Identify which cell holds the provided text, then report its [x, y] central coordinate. 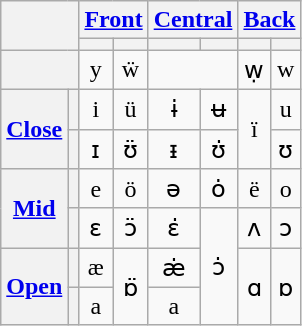
Open [34, 287]
ɒ [286, 287]
Mid [34, 208]
Back [270, 20]
ɒ̈ [130, 287]
ʊ̇ [219, 149]
ɨ [174, 109]
Front [114, 20]
ə [174, 189]
ʉ [219, 109]
ɔ̈ [130, 228]
y [96, 70]
Central [193, 20]
ɔ [286, 228]
æ [96, 268]
ʊ̈ [130, 149]
ɑ [254, 287]
ɔ̇ [219, 266]
w [286, 70]
ẅ [130, 70]
ɪ [96, 149]
o [286, 189]
ᵻ [174, 149]
ï [254, 128]
i [96, 109]
ẉ [254, 70]
u [286, 109]
ʌ [254, 228]
Close [34, 128]
ʊ [286, 149]
e [96, 189]
ü [130, 109]
ë [254, 189]
ȯ [219, 189]
æ̇ [174, 268]
ö [130, 189]
ɛ [96, 228]
ɛ̇ [174, 228]
